From the cell containing the given text, extract its center point as (x, y) coordinate. 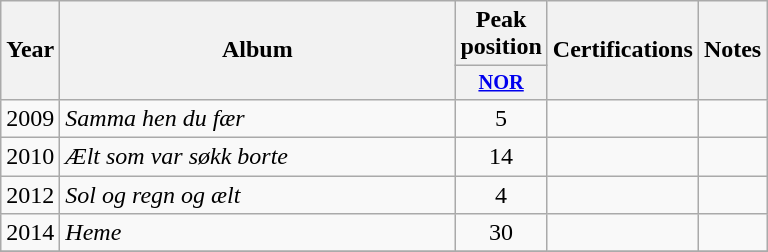
Samma hen du fær (258, 118)
Ælt som var søkk borte (258, 157)
2014 (30, 233)
Album (258, 50)
Heme (258, 233)
14 (501, 157)
5 (501, 118)
Year (30, 50)
2012 (30, 195)
Peak position (501, 34)
4 (501, 195)
2010 (30, 157)
Notes (732, 50)
Certifications (622, 50)
NOR (501, 83)
30 (501, 233)
Sol og regn og ælt (258, 195)
2009 (30, 118)
